Output the [x, y] coordinate of the center of the cell containing the given text.  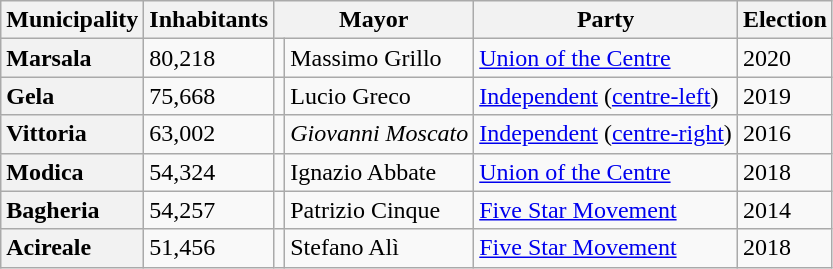
54,257 [209, 210]
Ignazio Abbate [380, 172]
2019 [784, 96]
51,456 [209, 248]
Bagheria [72, 210]
63,002 [209, 134]
Giovanni Moscato [380, 134]
2016 [784, 134]
Inhabitants [209, 20]
80,218 [209, 58]
Modica [72, 172]
Patrizio Cinque [380, 210]
2014 [784, 210]
2020 [784, 58]
54,324 [209, 172]
Mayor [374, 20]
Party [606, 20]
Stefano Alì [380, 248]
Massimo Grillo [380, 58]
Vittoria [72, 134]
Municipality [72, 20]
Independent (centre-right) [606, 134]
Independent (centre-left) [606, 96]
Lucio Greco [380, 96]
Election [784, 20]
Gela [72, 96]
Marsala [72, 58]
75,668 [209, 96]
Acireale [72, 248]
